Return the (X, Y) coordinate for the center point of the cell that contains the specified text.  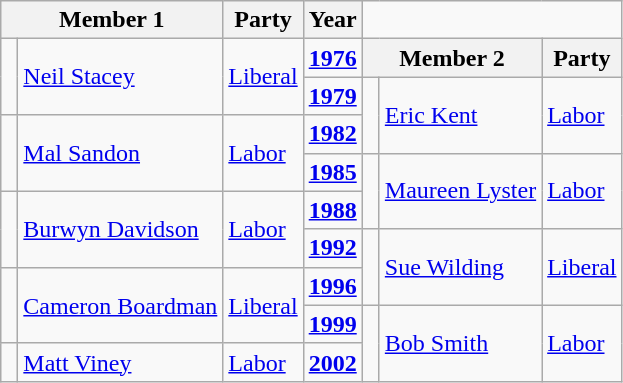
Matt Viney (120, 362)
Burwyn Davidson (120, 229)
1999 (332, 324)
1988 (332, 210)
1982 (332, 134)
Member 1 (112, 20)
Mal Sandon (120, 153)
Neil Stacey (120, 77)
1996 (332, 286)
Bob Smith (460, 343)
2002 (332, 362)
Member 2 (452, 58)
Maureen Lyster (460, 191)
Eric Kent (460, 115)
1992 (332, 248)
Sue Wilding (460, 267)
1979 (332, 96)
Year (332, 20)
Cameron Boardman (120, 305)
1976 (332, 58)
1985 (332, 172)
